Pinpoint the cell where the given text exists, returning its [x, y] midpoint coordinate. 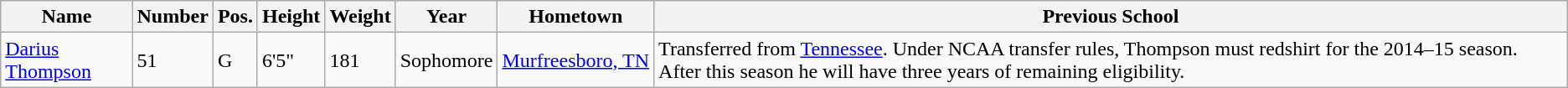
Murfreesboro, TN [576, 60]
Hometown [576, 17]
51 [173, 60]
Pos. [235, 17]
Darius Thompson [67, 60]
Previous School [1111, 17]
181 [360, 60]
Height [291, 17]
Number [173, 17]
Sophomore [446, 60]
Name [67, 17]
Year [446, 17]
Weight [360, 17]
G [235, 60]
6'5" [291, 60]
